Identify which cell holds the provided text, then report its [X, Y] central coordinate. 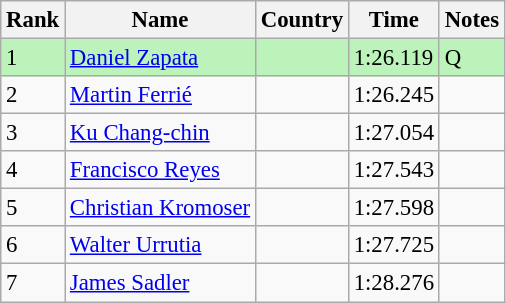
Francisco Reyes [160, 170]
7 [33, 283]
1:27.054 [394, 133]
Notes [472, 20]
Daniel Zapata [160, 58]
Walter Urrutia [160, 245]
1:26.245 [394, 95]
1:26.119 [394, 58]
Country [302, 20]
1:27.598 [394, 208]
James Sadler [160, 283]
Martin Ferrié [160, 95]
4 [33, 170]
1:27.725 [394, 245]
2 [33, 95]
1:28.276 [394, 283]
3 [33, 133]
Christian Kromoser [160, 208]
Ku Chang-chin [160, 133]
Rank [33, 20]
5 [33, 208]
Q [472, 58]
1 [33, 58]
1:27.543 [394, 170]
Name [160, 20]
6 [33, 245]
Time [394, 20]
